From the cell containing the given text, extract its center point as [X, Y] coordinate. 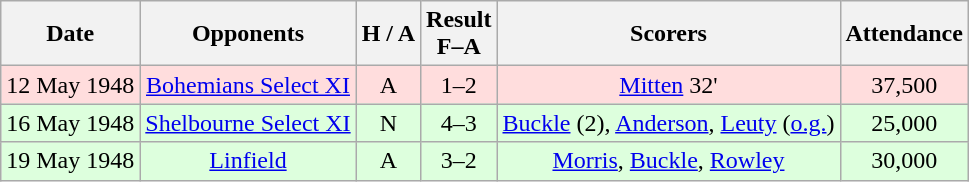
Linfield [248, 161]
Attendance [904, 34]
Scorers [668, 34]
Shelbourne Select XI [248, 123]
Opponents [248, 34]
37,500 [904, 85]
Morris, Buckle, Rowley [668, 161]
1–2 [459, 85]
30,000 [904, 161]
4–3 [459, 123]
19 May 1948 [70, 161]
Date [70, 34]
3–2 [459, 161]
Bohemians Select XI [248, 85]
Mitten 32' [668, 85]
Buckle (2), Anderson, Leuty (o.g.) [668, 123]
25,000 [904, 123]
16 May 1948 [70, 123]
12 May 1948 [70, 85]
H / A [388, 34]
N [388, 123]
ResultF–A [459, 34]
